Identify which cell holds the provided text, then report its (x, y) central coordinate. 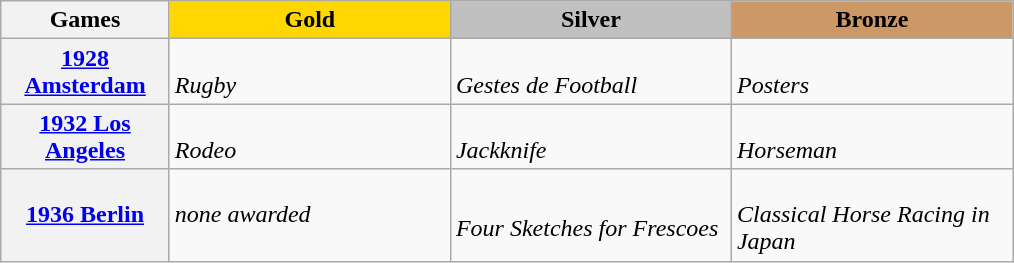
1932 Los Angeles (86, 136)
Gestes de Football (590, 72)
1936 Berlin (86, 215)
Games (86, 20)
Gold (310, 20)
1928 Amsterdam (86, 72)
none awarded (310, 215)
Rugby (310, 72)
Jackknife (590, 136)
Four Sketches for Frescoes (590, 215)
Horseman (872, 136)
Silver (590, 20)
Bronze (872, 20)
Classical Horse Racing in Japan (872, 215)
Posters (872, 72)
Rodeo (310, 136)
